Determine the (x, y) coordinate at the center of the cell enclosing the given text.  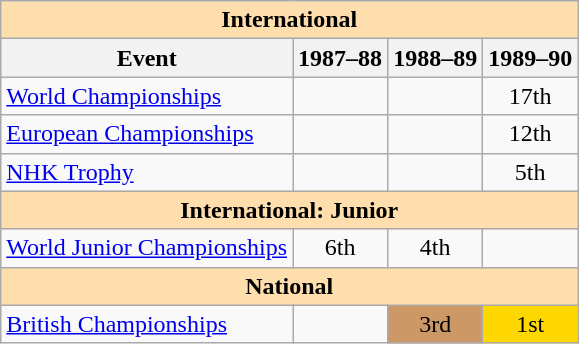
European Championships (147, 134)
1st (530, 324)
British Championships (147, 324)
17th (530, 96)
NHK Trophy (147, 172)
1988–89 (436, 58)
6th (340, 248)
1987–88 (340, 58)
5th (530, 172)
1989–90 (530, 58)
4th (436, 248)
World Junior Championships (147, 248)
3rd (436, 324)
12th (530, 134)
World Championships (147, 96)
International: Junior (290, 210)
International (290, 20)
National (290, 286)
Event (147, 58)
